Find where the given text appears and provide that cell's center as [x, y] coordinate. 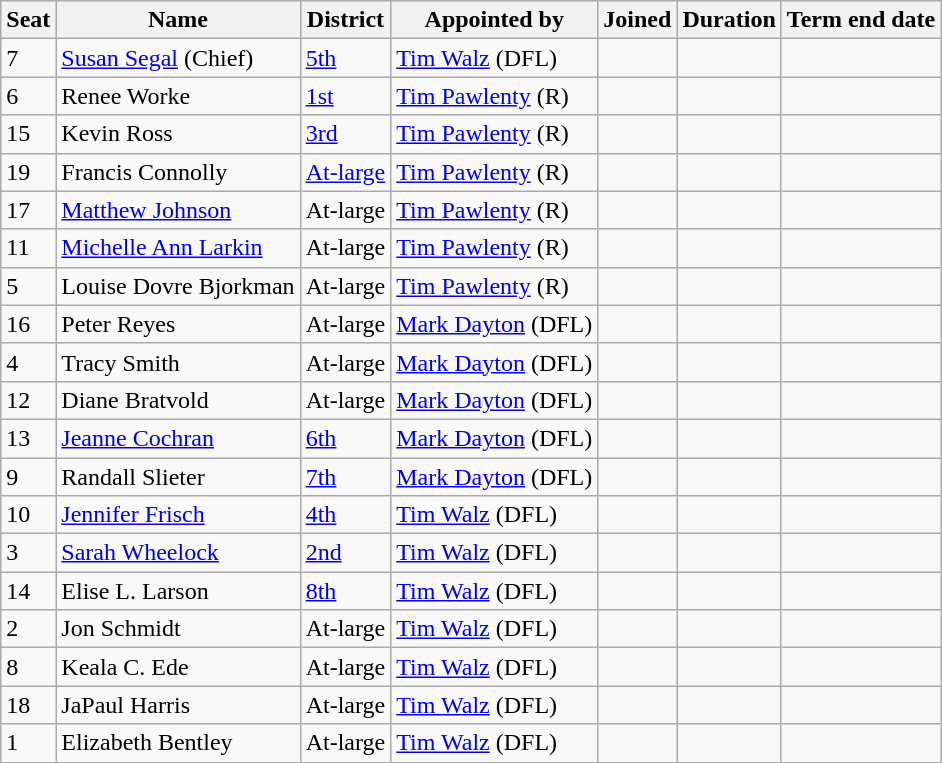
Name [178, 20]
2 [28, 629]
14 [28, 591]
15 [28, 134]
2nd [346, 553]
12 [28, 400]
3rd [346, 134]
19 [28, 172]
Matthew Johnson [178, 210]
Term end date [861, 20]
5th [346, 58]
8 [28, 667]
1st [346, 96]
Elise L. Larson [178, 591]
11 [28, 248]
17 [28, 210]
Jeanne Cochran [178, 438]
Renee Worke [178, 96]
13 [28, 438]
Francis Connolly [178, 172]
Duration [729, 20]
1 [28, 743]
8th [346, 591]
Tracy Smith [178, 362]
Susan Segal (Chief) [178, 58]
Keala C. Ede [178, 667]
4th [346, 515]
7 [28, 58]
Sarah Wheelock [178, 553]
Appointed by [494, 20]
JaPaul Harris [178, 705]
Jon Schmidt [178, 629]
District [346, 20]
18 [28, 705]
5 [28, 286]
Louise Dovre Bjorkman [178, 286]
6th [346, 438]
Jennifer Frisch [178, 515]
Peter Reyes [178, 324]
Kevin Ross [178, 134]
4 [28, 362]
6 [28, 96]
Seat [28, 20]
Joined [638, 20]
16 [28, 324]
Elizabeth Bentley [178, 743]
Diane Bratvold [178, 400]
10 [28, 515]
9 [28, 477]
7th [346, 477]
Michelle Ann Larkin [178, 248]
Randall Slieter [178, 477]
3 [28, 553]
